Pinpoint the cell where the given text exists, returning its (x, y) midpoint coordinate. 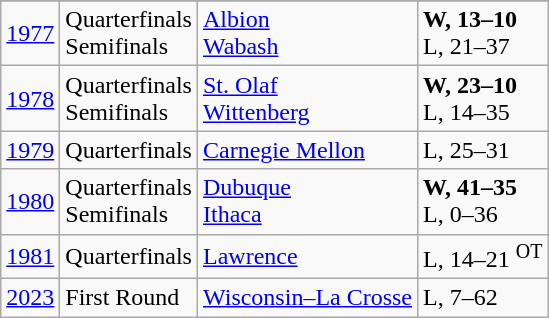
L, 25–31 (483, 150)
First Round (129, 298)
AlbionWabash (307, 34)
W, 41–35L, 0–36 (483, 202)
2023 (30, 298)
1981 (30, 256)
DubuqueIthaca (307, 202)
1979 (30, 150)
1978 (30, 98)
W, 13–10L, 21–37 (483, 34)
W, 23–10L, 14–35 (483, 98)
St. OlafWittenberg (307, 98)
1977 (30, 34)
Wisconsin–La Crosse (307, 298)
Carnegie Mellon (307, 150)
1980 (30, 202)
L, 7–62 (483, 298)
L, 14–21 OT (483, 256)
Lawrence (307, 256)
